Find where the given text appears and provide that cell's center as [X, Y] coordinate. 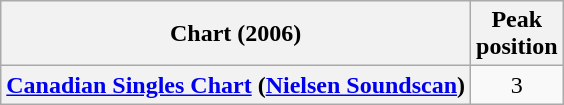
Chart (2006) [236, 34]
3 [517, 85]
Canadian Singles Chart (Nielsen Soundscan) [236, 85]
Peakposition [517, 34]
